Identify which cell holds the provided text, then report its [x, y] central coordinate. 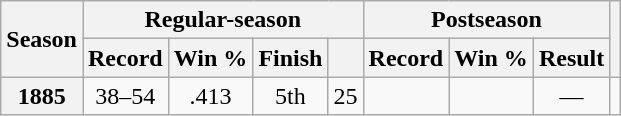
.413 [210, 96]
Season [42, 39]
38–54 [125, 96]
Finish [290, 58]
— [571, 96]
1885 [42, 96]
5th [290, 96]
Regular-season [222, 20]
25 [346, 96]
Postseason [486, 20]
Result [571, 58]
